Extract the (x, y) coordinate from the center of the cell holding the provided text.  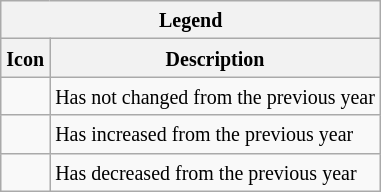
Description (216, 58)
Has decreased from the previous year (216, 172)
Has not changed from the previous year (216, 96)
Legend (191, 20)
Icon (26, 58)
Has increased from the previous year (216, 134)
